From the cell containing the given text, extract its center point as (X, Y) coordinate. 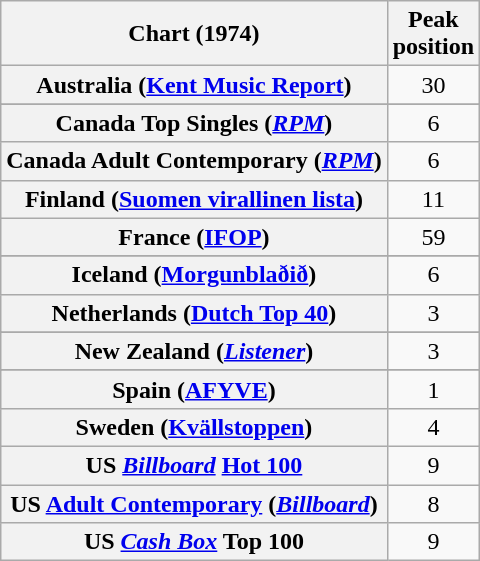
8 (433, 503)
US Billboard Hot 100 (194, 465)
Australia (Kent Music Report) (194, 85)
France (IFOP) (194, 237)
Iceland (Morgunblaðið) (194, 275)
Finland (Suomen virallinen lista) (194, 199)
59 (433, 237)
US Cash Box Top 100 (194, 542)
30 (433, 85)
Peakposition (433, 34)
Canada Adult Contemporary (RPM) (194, 161)
Sweden (Kvällstoppen) (194, 427)
1 (433, 389)
Spain (AFYVE) (194, 389)
11 (433, 199)
New Zealand (Listener) (194, 351)
4 (433, 427)
Canada Top Singles (RPM) (194, 123)
Netherlands (Dutch Top 40) (194, 313)
US Adult Contemporary (Billboard) (194, 503)
Chart (1974) (194, 34)
